Find where the given text appears and provide that cell's center as [x, y] coordinate. 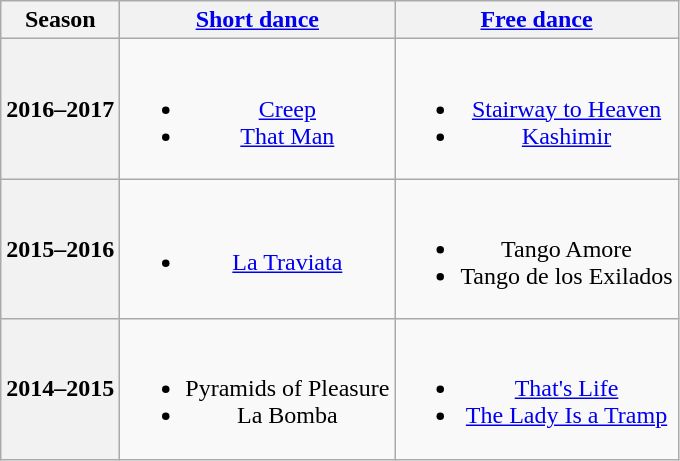
Short dance [258, 20]
Stairway to Heaven Kashimir [536, 109]
2014–2015 [60, 389]
Creep That Man [258, 109]
Tango Amore Tango de los Exilados [536, 249]
Season [60, 20]
Pyramids of Pleasure La Bomba [258, 389]
2016–2017 [60, 109]
2015–2016 [60, 249]
La Traviata [258, 249]
Free dance [536, 20]
That's Life The Lady Is a Tramp [536, 389]
